For the text-containing cell, return its midpoint in (X, Y) coordinate format. 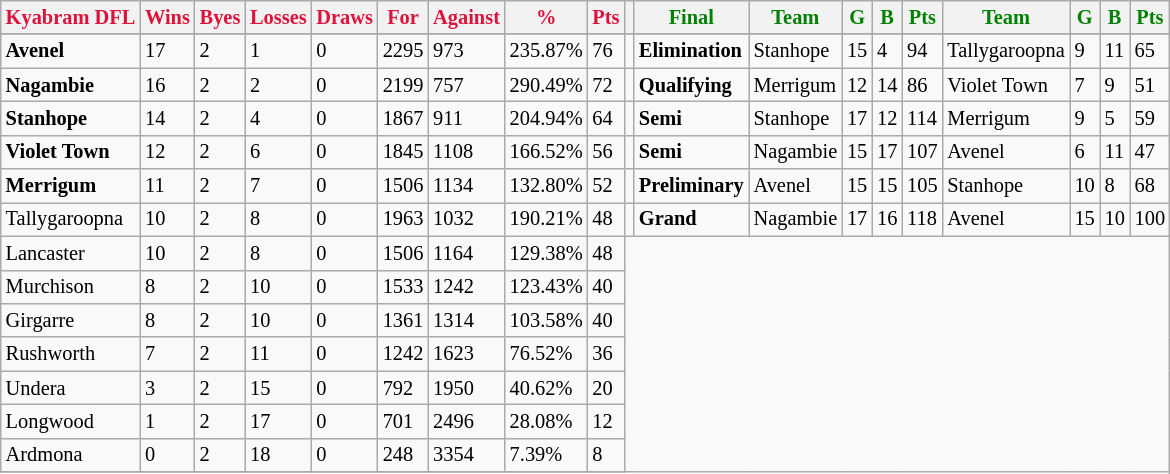
5 (1115, 118)
Losses (278, 17)
129.38% (546, 253)
72 (606, 85)
76 (606, 51)
Undera (70, 388)
65 (1150, 51)
792 (403, 388)
100 (1150, 219)
204.94% (546, 118)
1845 (403, 152)
1361 (403, 320)
47 (1150, 152)
Ardmona (70, 455)
Grand (692, 219)
76.52% (546, 354)
248 (403, 455)
2496 (466, 421)
Draws (345, 17)
Final (692, 17)
59 (1150, 118)
2199 (403, 85)
Preliminary (692, 186)
235.87% (546, 51)
1108 (466, 152)
40.62% (546, 388)
1134 (466, 186)
1623 (466, 354)
1533 (403, 287)
% (546, 17)
Lancaster (70, 253)
2295 (403, 51)
51 (1150, 85)
123.43% (546, 287)
290.49% (546, 85)
Byes (220, 17)
Longwood (70, 421)
1032 (466, 219)
911 (466, 118)
1164 (466, 253)
Girgarre (70, 320)
132.80% (546, 186)
56 (606, 152)
3354 (466, 455)
1314 (466, 320)
107 (922, 152)
3 (168, 388)
Murchison (70, 287)
18 (278, 455)
28.08% (546, 421)
Kyabram DFL (70, 17)
Rushworth (70, 354)
Against (466, 17)
1963 (403, 219)
1867 (403, 118)
Wins (168, 17)
86 (922, 85)
7.39% (546, 455)
68 (1150, 186)
118 (922, 219)
1950 (466, 388)
757 (466, 85)
166.52% (546, 152)
Elimination (692, 51)
103.58% (546, 320)
114 (922, 118)
701 (403, 421)
36 (606, 354)
20 (606, 388)
973 (466, 51)
190.21% (546, 219)
64 (606, 118)
Qualifying (692, 85)
For (403, 17)
105 (922, 186)
52 (606, 186)
94 (922, 51)
